Locate the cell with the specified text and output its [X, Y] center coordinate. 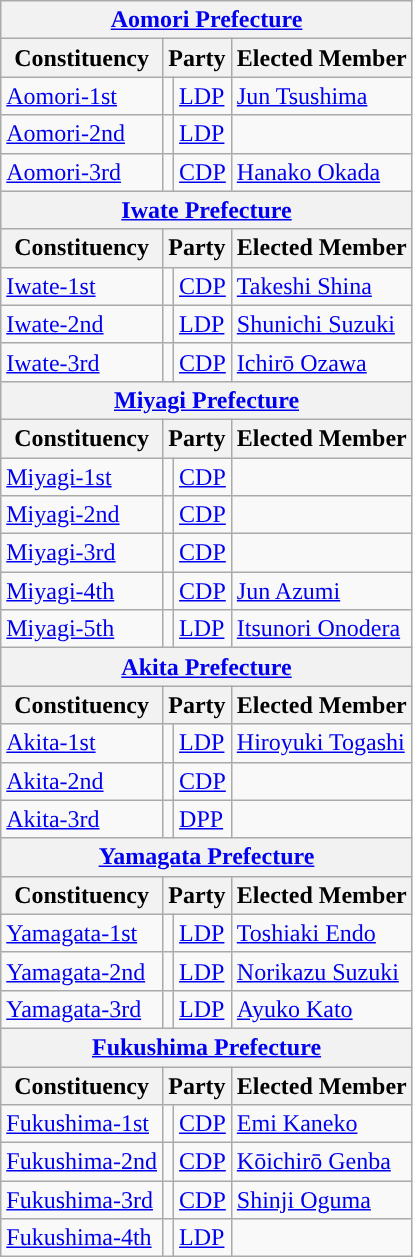
Yamagata Prefecture [207, 857]
Aomori-2nd [82, 134]
Fukushima-2nd [82, 1162]
Fukushima-1st [82, 1124]
Jun Tsushima [322, 96]
Miyagi Prefecture [207, 400]
Hiroyuki Togashi [322, 743]
Yamagata-2nd [82, 971]
Akita-1st [82, 743]
Emi Kaneko [322, 1124]
Miyagi-3rd [82, 553]
Fukushima Prefecture [207, 1047]
Iwate-3rd [82, 362]
Norikazu Suzuki [322, 971]
Akita-3rd [82, 819]
Toshiaki Endo [322, 933]
Ichirō Ozawa [322, 362]
Yamagata-1st [82, 933]
Miyagi-2nd [82, 515]
Miyagi-4th [82, 591]
DPP [203, 819]
Miyagi-1st [82, 477]
Akita Prefecture [207, 667]
Akita-2nd [82, 781]
Kōichirō Genba [322, 1162]
Jun Azumi [322, 591]
Iwate Prefecture [207, 210]
Shinji Oguma [322, 1200]
Takeshi Shina [322, 286]
Aomori Prefecture [207, 20]
Fukushima-3rd [82, 1200]
Miyagi-5th [82, 629]
Shunichi Suzuki [322, 324]
Aomori-3rd [82, 172]
Yamagata-3rd [82, 1009]
Iwate-2nd [82, 324]
Hanako Okada [322, 172]
Itsunori Onodera [322, 629]
Aomori-1st [82, 96]
Ayuko Kato [322, 1009]
Iwate-1st [82, 286]
Fukushima-4th [82, 1238]
